Output the (x, y) coordinate of the center of the cell containing the given text.  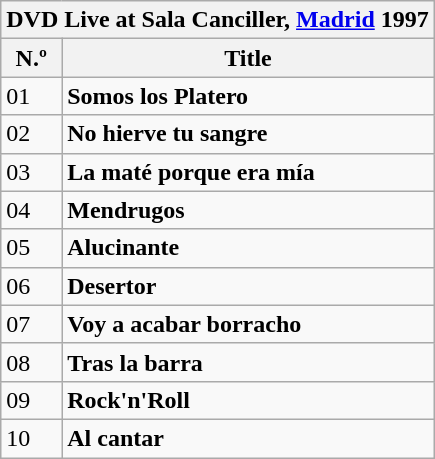
09 (32, 400)
01 (32, 96)
10 (32, 438)
06 (32, 286)
07 (32, 324)
N.º (32, 58)
04 (32, 210)
Title (248, 58)
05 (32, 248)
Tras la barra (248, 362)
02 (32, 134)
La maté porque era mía (248, 172)
Somos los Platero (248, 96)
Voy a acabar borracho (248, 324)
No hierve tu sangre (248, 134)
Rock'n'Roll (248, 400)
Al cantar (248, 438)
Alucinante (248, 248)
03 (32, 172)
Desertor (248, 286)
08 (32, 362)
DVD Live at Sala Canciller, Madrid 1997 (218, 20)
Mendrugos (248, 210)
